Scan for the cell matching the given text and deliver its (X, Y) coordinate at center. 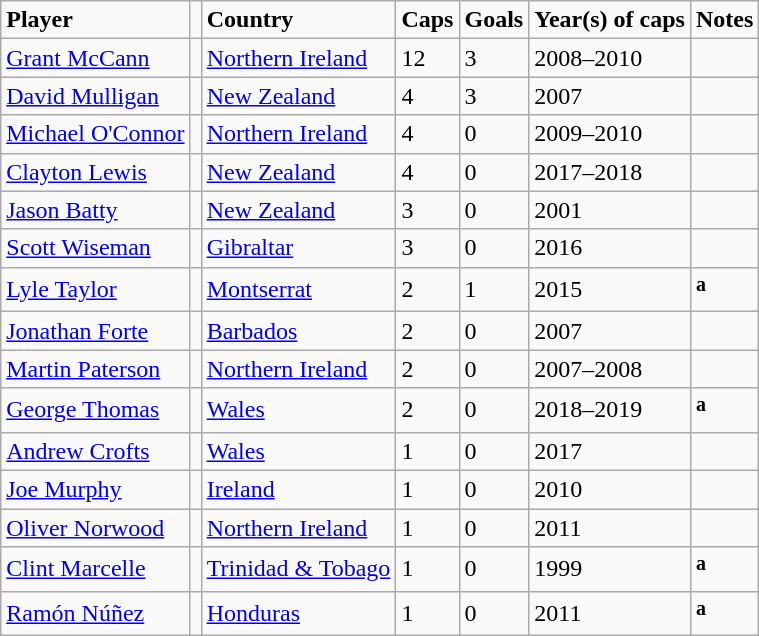
Jonathan Forte (96, 331)
2007–2008 (610, 369)
2017–2018 (610, 172)
Country (298, 20)
Joe Murphy (96, 489)
Scott Wiseman (96, 248)
2016 (610, 248)
Goals (494, 20)
2015 (610, 290)
George Thomas (96, 410)
Notes (724, 20)
Ireland (298, 489)
Trinidad & Tobago (298, 570)
Clint Marcelle (96, 570)
Ramón Núñez (96, 614)
2009–2010 (610, 134)
Clayton Lewis (96, 172)
Michael O'Connor (96, 134)
Lyle Taylor (96, 290)
David Mulligan (96, 96)
Honduras (298, 614)
Andrew Crofts (96, 451)
Martin Paterson (96, 369)
Caps (428, 20)
Grant McCann (96, 58)
2008–2010 (610, 58)
2018–2019 (610, 410)
Jason Batty (96, 210)
Barbados (298, 331)
12 (428, 58)
Year(s) of caps (610, 20)
Oliver Norwood (96, 528)
Player (96, 20)
1999 (610, 570)
2017 (610, 451)
2001 (610, 210)
Gibraltar (298, 248)
Montserrat (298, 290)
2010 (610, 489)
